Capture the cell that displays the provided text and extract its (x, y) central coordinate. 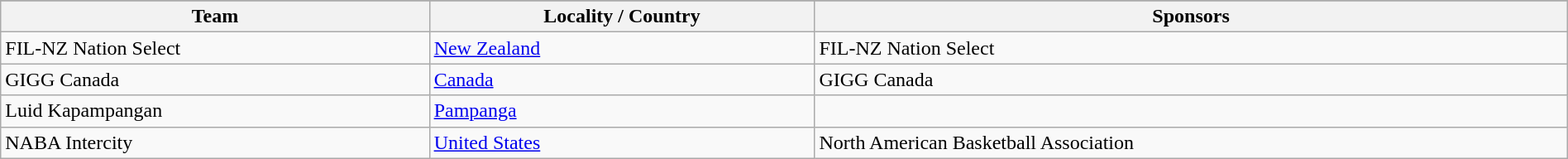
NABA Intercity (215, 142)
Canada (622, 79)
Pampanga (622, 111)
Sponsors (1191, 17)
New Zealand (622, 48)
Luid Kapampangan (215, 111)
United States (622, 142)
Team (215, 17)
Locality / Country (622, 17)
North American Basketball Association (1191, 142)
